Return [x, y] of the center of cell containing provided text 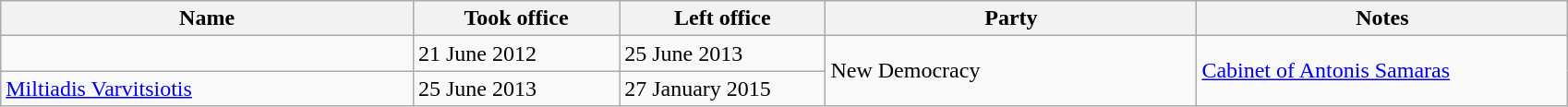
Miltiadis Varvitsiotis [207, 89]
Party [1011, 18]
Cabinet of Antonis Samaras [1382, 71]
Took office [515, 18]
New Democracy [1011, 71]
21 June 2012 [515, 53]
Name [207, 18]
Notes [1382, 18]
27 January 2015 [722, 89]
Left office [722, 18]
